Determine the (x, y) coordinate at the center of the cell enclosing the given text.  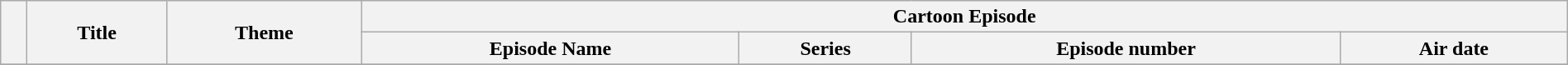
Episode number (1126, 48)
Series (825, 48)
Air date (1454, 48)
Theme (265, 32)
Episode Name (551, 48)
Cartoon Episode (964, 17)
Title (98, 32)
